Scan for the cell matching the given text and deliver its [X, Y] coordinate at center. 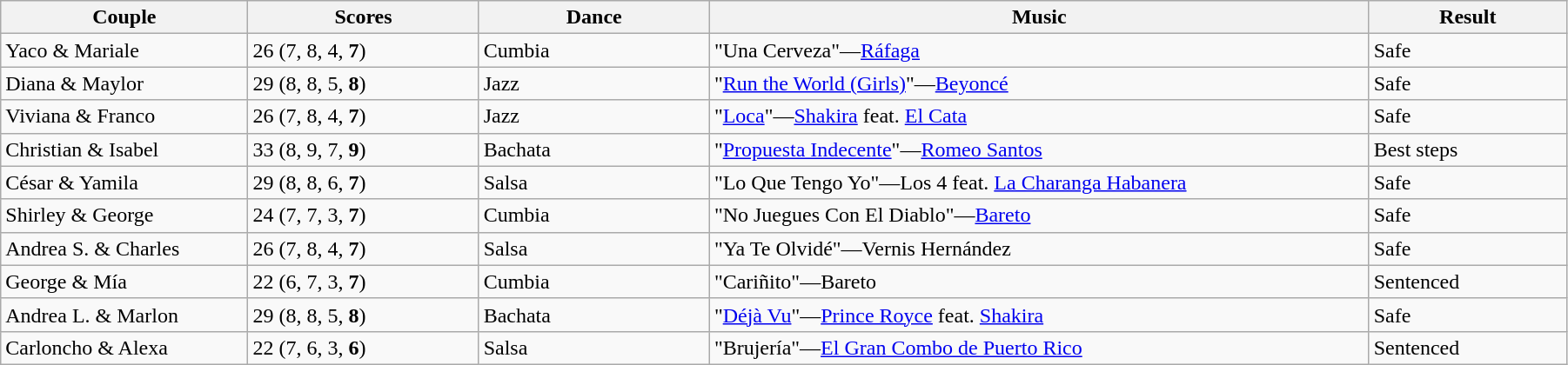
Yaco & Mariale [124, 50]
24 (7, 7, 3, 7) [364, 216]
Scores [364, 17]
Andrea L. & Marlon [124, 315]
22 (6, 7, 3, 7) [364, 282]
Diana & Maylor [124, 83]
33 (8, 9, 7, 9) [364, 149]
Music [1039, 17]
"Ya Te Olvidé"—Vernis Hernández [1039, 249]
"Lo Que Tengo Yo"—Los 4 feat. La Charanga Habanera [1039, 182]
"Déjà Vu"—Prince Royce feat. Shakira [1039, 315]
Christian & Isabel [124, 149]
Best steps [1467, 149]
Andrea S. & Charles [124, 249]
22 (7, 6, 3, 6) [364, 348]
George & Mía [124, 282]
Carloncho & Alexa [124, 348]
"Brujería"—El Gran Combo de Puerto Rico [1039, 348]
"Run the World (Girls)"—Beyoncé [1039, 83]
"Loca"—Shakira feat. El Cata [1039, 116]
"Propuesta Indecente"—Romeo Santos [1039, 149]
29 (8, 8, 6, 7) [364, 182]
Result [1467, 17]
"No Juegues Con El Diablo"—Bareto [1039, 216]
Couple [124, 17]
Dance [593, 17]
César & Yamila [124, 182]
"Una Cerveza"—Ráfaga [1039, 50]
Viviana & Franco [124, 116]
Shirley & George [124, 216]
"Cariñito"—Bareto [1039, 282]
